Determine the [x, y] coordinate at the center of the cell enclosing the given text.  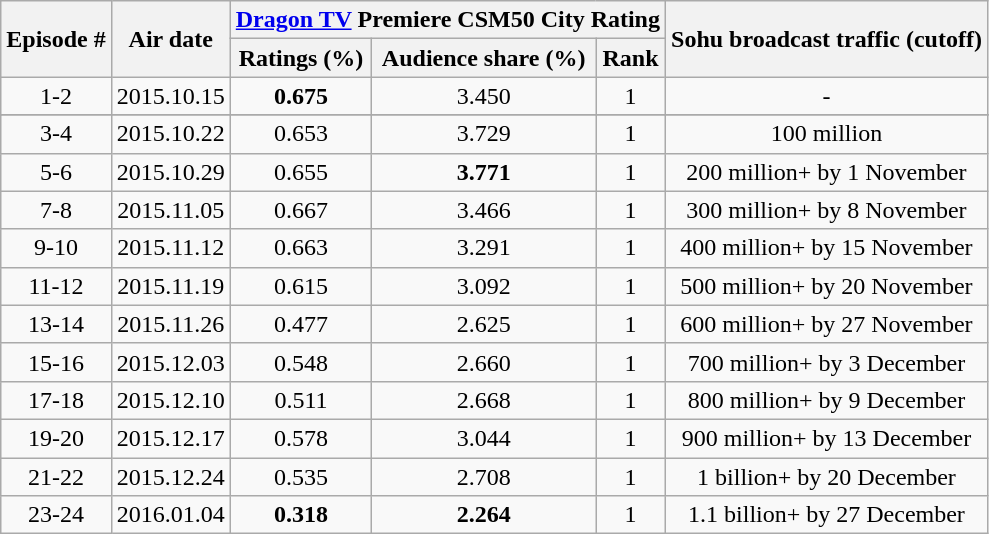
13-14 [56, 324]
2015.10.22 [170, 134]
9-10 [56, 248]
3.092 [484, 286]
3-4 [56, 134]
23-24 [56, 515]
Rank [631, 58]
500 million+ by 20 November [827, 286]
21-22 [56, 477]
1-2 [56, 96]
0.667 [301, 210]
0.535 [301, 477]
400 million+ by 15 November [827, 248]
0.511 [301, 400]
2016.01.04 [170, 515]
2015.11.19 [170, 286]
1.1 billion+ by 27 December [827, 515]
2015.11.05 [170, 210]
5-6 [56, 172]
200 million+ by 1 November [827, 172]
Audience share (%) [484, 58]
17-18 [56, 400]
Ratings (%) [301, 58]
15-16 [56, 362]
0.675 [301, 96]
2015.12.17 [170, 438]
0.615 [301, 286]
2015.10.15 [170, 96]
2015.12.03 [170, 362]
7-8 [56, 210]
100 million [827, 134]
0.653 [301, 134]
0.655 [301, 172]
Dragon TV Premiere CSM50 City Rating [448, 20]
3.771 [484, 172]
0.548 [301, 362]
2.708 [484, 477]
- [827, 96]
3.729 [484, 134]
11-12 [56, 286]
2.668 [484, 400]
2015.12.24 [170, 477]
800 million+ by 9 December [827, 400]
2015.11.26 [170, 324]
2.264 [484, 515]
300 million+ by 8 November [827, 210]
2015.11.12 [170, 248]
700 million+ by 3 December [827, 362]
600 million+ by 27 November [827, 324]
2015.12.10 [170, 400]
0.663 [301, 248]
0.578 [301, 438]
Air date [170, 39]
3.291 [484, 248]
2.625 [484, 324]
2015.10.29 [170, 172]
0.477 [301, 324]
Episode # [56, 39]
19-20 [56, 438]
900 million+ by 13 December [827, 438]
3.466 [484, 210]
Sohu broadcast traffic (cutoff) [827, 39]
2.660 [484, 362]
3.044 [484, 438]
1 billion+ by 20 December [827, 477]
0.318 [301, 515]
3.450 [484, 96]
